Provide the (x, y) coordinate of the cell's center where the given text is located.  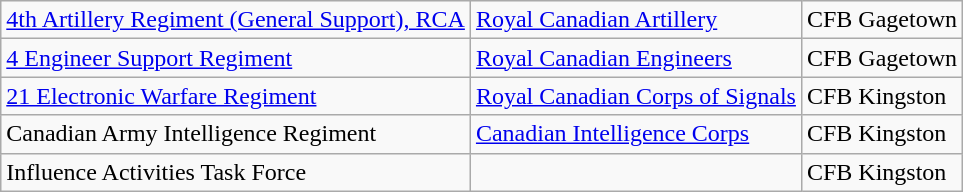
Royal Canadian Artillery (636, 20)
Canadian Army Intelligence Regiment (236, 134)
Canadian Intelligence Corps (636, 134)
4 Engineer Support Regiment (236, 58)
Influence Activities Task Force (236, 172)
21 Electronic Warfare Regiment (236, 96)
4th Artillery Regiment (General Support), RCA (236, 20)
Royal Canadian Corps of Signals (636, 96)
Royal Canadian Engineers (636, 58)
